Identify which cell holds the provided text, then report its [x, y] central coordinate. 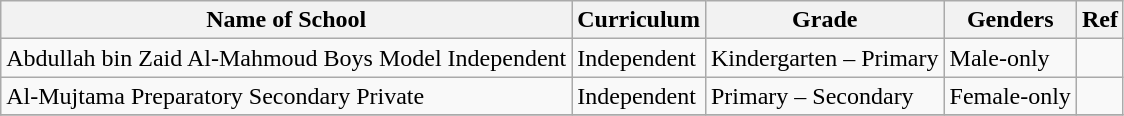
Name of School [286, 20]
Grade [824, 20]
Genders [1010, 20]
Ref [1100, 20]
Female-only [1010, 96]
Curriculum [639, 20]
Abdullah bin Zaid Al-Mahmoud Boys Model Independent [286, 58]
Kindergarten – Primary [824, 58]
Primary – Secondary [824, 96]
Al-Mujtama Preparatory Secondary Private [286, 96]
Male-only [1010, 58]
